Scan for the cell matching the given text and deliver its [X, Y] coordinate at center. 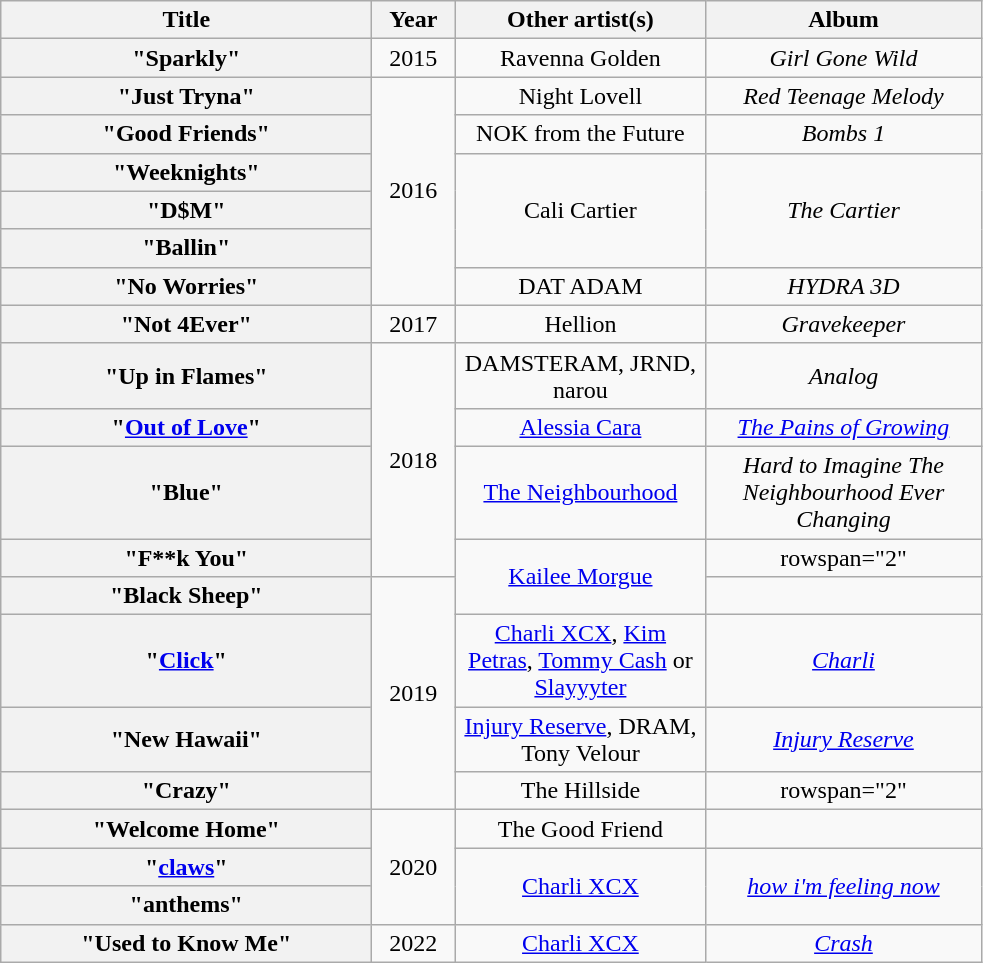
2017 [414, 324]
Hellion [580, 324]
Charli [844, 661]
2018 [414, 460]
"Ballin" [186, 248]
Crash [844, 943]
Gravekeeper [844, 324]
Injury Reserve [844, 740]
Cali Cartier [580, 210]
The Pains of Growing [844, 427]
"Not 4Ever" [186, 324]
"Used to Know Me" [186, 943]
"Sparkly" [186, 58]
2019 [414, 694]
Analog [844, 376]
NOK from the Future [580, 134]
"D$M" [186, 210]
The Neighbourhood [580, 492]
"Just Tryna" [186, 96]
"anthems" [186, 905]
"Blue" [186, 492]
DAMSTERAM, JRND, narou [580, 376]
Charli XCX, Kim Petras, Tommy Cash or Slayyyter [580, 661]
Title [186, 20]
"claws" [186, 867]
"Crazy" [186, 791]
Injury Reserve, DRAM, Tony Velour [580, 740]
2016 [414, 191]
Girl Gone Wild [844, 58]
The Cartier [844, 210]
Ravenna Golden [580, 58]
2020 [414, 867]
Bombs 1 [844, 134]
"Welcome Home" [186, 829]
"Black Sheep" [186, 596]
DAT ADAM [580, 286]
"Weeknights" [186, 172]
HYDRA 3D [844, 286]
"Good Friends" [186, 134]
Other artist(s) [580, 20]
Hard to Imagine The Neighbourhood Ever Changing [844, 492]
"No Worries" [186, 286]
Red Teenage Melody [844, 96]
"Out of Love" [186, 427]
Album [844, 20]
"New Hawaii" [186, 740]
Year [414, 20]
The Good Friend [580, 829]
"F**k You" [186, 557]
Alessia Cara [580, 427]
how i'm feeling now [844, 886]
Kailee Morgue [580, 576]
2015 [414, 58]
"Click" [186, 661]
"Up in Flames" [186, 376]
2022 [414, 943]
Night Lovell [580, 96]
The Hillside [580, 791]
